Search for the cell housing the specified text and yield its (x, y) center coordinate. 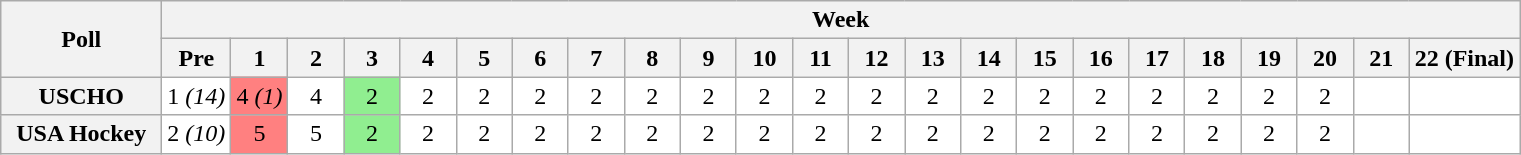
2 (10) (196, 134)
4 (1) (260, 96)
9 (708, 58)
1 (260, 58)
7 (596, 58)
14 (989, 58)
20 (1325, 58)
6 (540, 58)
22 (Final) (1464, 58)
USCHO (82, 96)
3 (372, 58)
13 (933, 58)
21 (1381, 58)
10 (764, 58)
15 (1045, 58)
17 (1157, 58)
Pre (196, 58)
1 (14) (196, 96)
11 (820, 58)
19 (1269, 58)
8 (652, 58)
12 (877, 58)
18 (1213, 58)
Week (841, 20)
USA Hockey (82, 134)
Poll (82, 39)
16 (1101, 58)
